Scan for the cell matching the given text and deliver its (X, Y) coordinate at center. 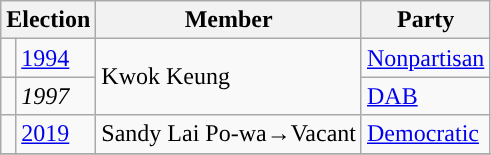
Sandy Lai Po-wa→Vacant (229, 134)
Member (229, 20)
Democratic (425, 134)
Party (425, 20)
1994 (56, 58)
Election (48, 20)
Kwok Keung (229, 77)
1997 (56, 96)
DAB (425, 96)
2019 (56, 134)
Nonpartisan (425, 58)
